Return (x, y) of the center of cell containing provided text 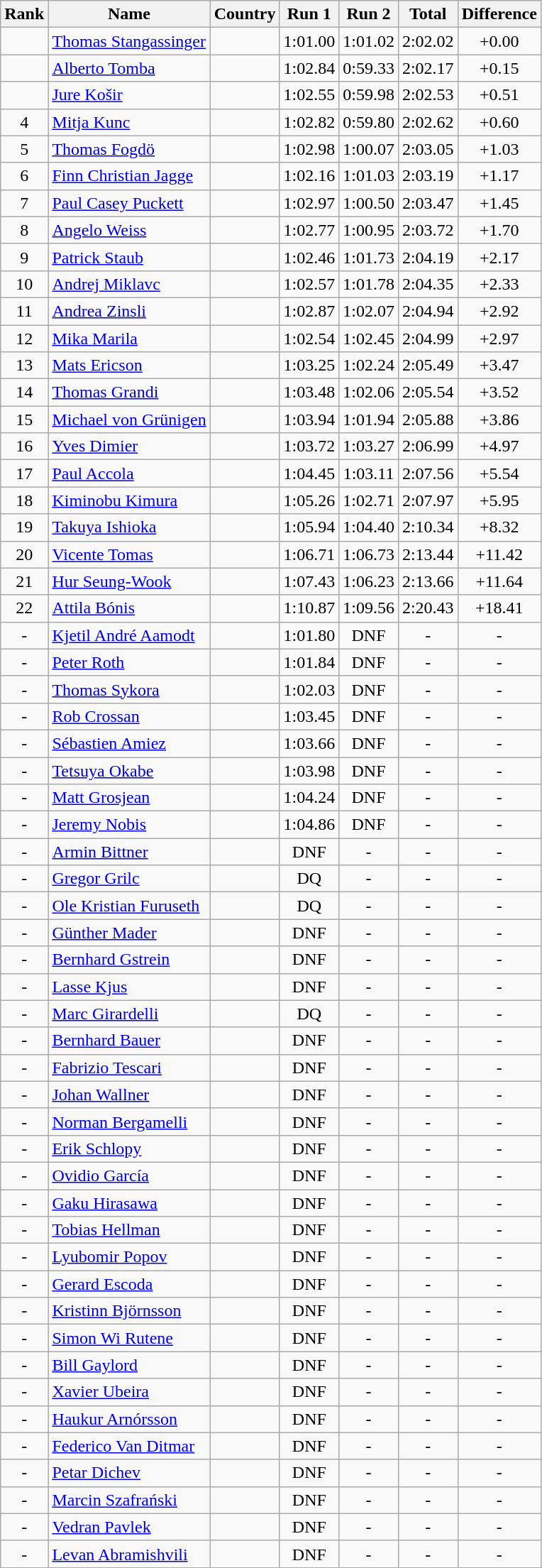
1:05.26 (309, 500)
1:03.66 (309, 743)
+0.15 (499, 68)
2:03.05 (428, 149)
Haukur Arnórsson (129, 1419)
1:00.50 (369, 203)
Peter Roth (129, 662)
Mats Ericson (129, 366)
Attila Bónis (129, 608)
+11.64 (499, 581)
Johan Wallner (129, 1095)
Yves Dimier (129, 446)
+1.70 (499, 230)
13 (24, 366)
2:03.72 (428, 230)
+0.51 (499, 95)
Levan Abramishvili (129, 1554)
Kjetil André Aamodt (129, 635)
2:02.53 (428, 95)
Xavier Ubeira (129, 1392)
Run 2 (369, 14)
+11.42 (499, 554)
8 (24, 230)
0:59.33 (369, 68)
2:02.62 (428, 122)
2:05.49 (428, 366)
Mika Marila (129, 339)
+2.97 (499, 339)
Petar Dichev (129, 1473)
1:04.24 (309, 798)
Rob Crossan (129, 716)
Tetsuya Okabe (129, 770)
Jeremy Nobis (129, 825)
1:02.24 (369, 366)
1:02.97 (309, 203)
1:01.02 (369, 41)
2:20.43 (428, 608)
17 (24, 473)
Difference (499, 14)
Alberto Tomba (129, 68)
Armin Bittner (129, 852)
Thomas Grandi (129, 393)
15 (24, 420)
+2.92 (499, 311)
19 (24, 527)
Finn Christian Jagge (129, 176)
1:00.95 (369, 230)
Kristinn Björnsson (129, 1311)
+1.03 (499, 149)
+3.52 (499, 393)
10 (24, 284)
2:03.47 (428, 203)
1:01.73 (369, 257)
Kiminobu Kimura (129, 500)
1:02.84 (309, 68)
1:02.06 (369, 393)
1:02.87 (309, 311)
Mitja Kunc (129, 122)
Rank (24, 14)
+8.32 (499, 527)
18 (24, 500)
1:04.86 (309, 825)
+2.17 (499, 257)
+2.33 (499, 284)
Angelo Weiss (129, 230)
9 (24, 257)
1:01.80 (309, 635)
+5.54 (499, 473)
1:00.07 (369, 149)
1:02.77 (309, 230)
1:04.40 (369, 527)
1:10.87 (309, 608)
1:02.82 (309, 122)
1:02.07 (369, 311)
Fabrizio Tescari (129, 1068)
Ole Kristian Furuseth (129, 906)
1:01.00 (309, 41)
2:04.35 (428, 284)
1:02.03 (309, 689)
+3.47 (499, 366)
2:06.99 (428, 446)
+3.86 (499, 420)
Patrick Staub (129, 257)
Andrea Zinsli (129, 311)
2:05.88 (428, 420)
1:02.46 (309, 257)
Lyubomir Popov (129, 1257)
1:01.84 (309, 662)
1:09.56 (369, 608)
Thomas Stangassinger (129, 41)
1:06.73 (369, 554)
Norman Bergamelli (129, 1122)
2:03.19 (428, 176)
1:07.43 (309, 581)
2:04.94 (428, 311)
Andrej Miklavc (129, 284)
1:02.54 (309, 339)
21 (24, 581)
+1.45 (499, 203)
Run 1 (309, 14)
Gregor Grilc (129, 879)
2:07.97 (428, 500)
Vedran Pavlek (129, 1527)
Ovidio García (129, 1175)
Paul Casey Puckett (129, 203)
1:04.45 (309, 473)
Marc Girardelli (129, 1014)
1:01.03 (369, 176)
2:13.66 (428, 581)
1:03.25 (309, 366)
1:02.98 (309, 149)
12 (24, 339)
1:02.45 (369, 339)
2:04.19 (428, 257)
+0.00 (499, 41)
Gerard Escoda (129, 1284)
1:05.94 (309, 527)
Matt Grosjean (129, 798)
0:59.98 (369, 95)
Gaku Hirasawa (129, 1203)
20 (24, 554)
2:04.99 (428, 339)
1:03.27 (369, 446)
1:01.78 (369, 284)
Simon Wi Rutene (129, 1338)
2:02.17 (428, 68)
1:03.98 (309, 770)
+5.95 (499, 500)
1:06.71 (309, 554)
22 (24, 608)
1:02.57 (309, 284)
2:10.34 (428, 527)
Tobias Hellman (129, 1230)
+18.41 (499, 608)
Hur Seung-Wook (129, 581)
2:05.54 (428, 393)
11 (24, 311)
Michael von Grünigen (129, 420)
+4.97 (499, 446)
1:03.72 (309, 446)
Lasse Kjus (129, 987)
Vicente Tomas (129, 554)
Marcin Szafrański (129, 1500)
7 (24, 203)
Federico Van Ditmar (129, 1446)
1:02.16 (309, 176)
1:01.94 (369, 420)
Thomas Fogdö (129, 149)
6 (24, 176)
Takuya Ishioka (129, 527)
Sébastien Amiez (129, 743)
16 (24, 446)
Total (428, 14)
2:07.56 (428, 473)
2:02.02 (428, 41)
0:59.80 (369, 122)
14 (24, 393)
2:13.44 (428, 554)
1:02.71 (369, 500)
1:03.11 (369, 473)
Günther Mader (129, 933)
+0.60 (499, 122)
4 (24, 122)
1:02.55 (309, 95)
Paul Accola (129, 473)
Bill Gaylord (129, 1365)
Jure Košir (129, 95)
1:06.23 (369, 581)
1:03.94 (309, 420)
Bernhard Gstrein (129, 960)
Thomas Sykora (129, 689)
Country (245, 14)
Name (129, 14)
1:03.48 (309, 393)
Erik Schlopy (129, 1148)
5 (24, 149)
+1.17 (499, 176)
Bernhard Bauer (129, 1041)
1:03.45 (309, 716)
